Find where the given text appears and provide that cell's center as [x, y] coordinate. 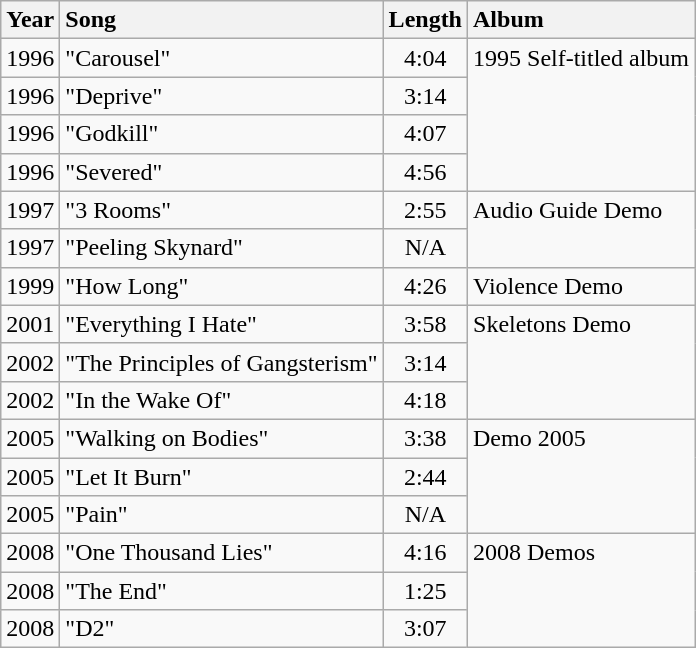
3:38 [425, 438]
4:56 [425, 172]
"Peeling Skynard" [222, 248]
"In the Wake Of" [222, 400]
3:58 [425, 324]
2:44 [425, 477]
Song [222, 20]
"Godkill" [222, 134]
Length [425, 20]
Audio Guide Demo [582, 229]
4:26 [425, 286]
"Let It Burn" [222, 477]
Skeletons Demo [582, 362]
"Deprive" [222, 96]
1995 Self-titled album [582, 115]
Year [30, 20]
2001 [30, 324]
"3 Rooms" [222, 210]
Demo 2005 [582, 476]
2008 Demos [582, 591]
"D2" [222, 629]
"Everything I Hate" [222, 324]
"Pain" [222, 515]
2:55 [425, 210]
1999 [30, 286]
4:04 [425, 58]
Violence Demo [582, 286]
Album [582, 20]
"The Principles of Gangsterism" [222, 362]
"Severed" [222, 172]
4:16 [425, 553]
"Walking on Bodies" [222, 438]
"One Thousand Lies" [222, 553]
"How Long" [222, 286]
4:07 [425, 134]
"The End" [222, 591]
3:07 [425, 629]
4:18 [425, 400]
"Carousel" [222, 58]
1:25 [425, 591]
